Capture the cell that displays the provided text and extract its (X, Y) central coordinate. 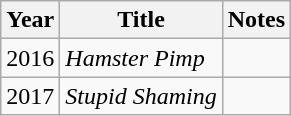
Year (30, 20)
Stupid Shaming (141, 96)
2017 (30, 96)
2016 (30, 58)
Hamster Pimp (141, 58)
Title (141, 20)
Notes (256, 20)
